Pinpoint the cell where the given text exists, returning its (x, y) midpoint coordinate. 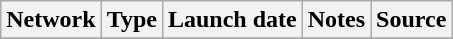
Network (51, 20)
Notes (336, 20)
Launch date (232, 20)
Source (412, 20)
Type (132, 20)
